Provide the (X, Y) coordinate of the cell's center where the given text is located.  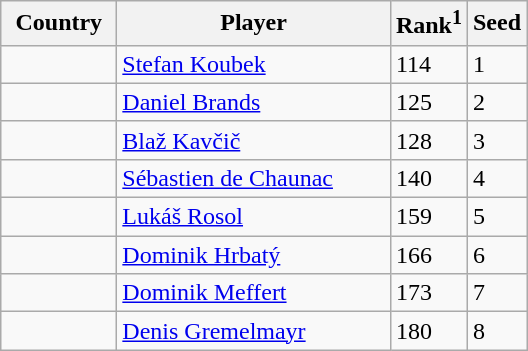
166 (428, 255)
1 (496, 64)
Sébastien de Chaunac (254, 178)
Dominik Hrbatý (254, 255)
Lukáš Rosol (254, 217)
125 (428, 102)
Denis Gremelmayr (254, 331)
180 (428, 331)
140 (428, 178)
6 (496, 255)
Stefan Koubek (254, 64)
Blaž Kavčič (254, 140)
3 (496, 140)
5 (496, 217)
7 (496, 293)
Seed (496, 24)
128 (428, 140)
4 (496, 178)
2 (496, 102)
Daniel Brands (254, 102)
Country (59, 24)
8 (496, 331)
114 (428, 64)
159 (428, 217)
173 (428, 293)
Rank1 (428, 24)
Dominik Meffert (254, 293)
Player (254, 24)
